Find where the given text appears and provide that cell's center as [X, Y] coordinate. 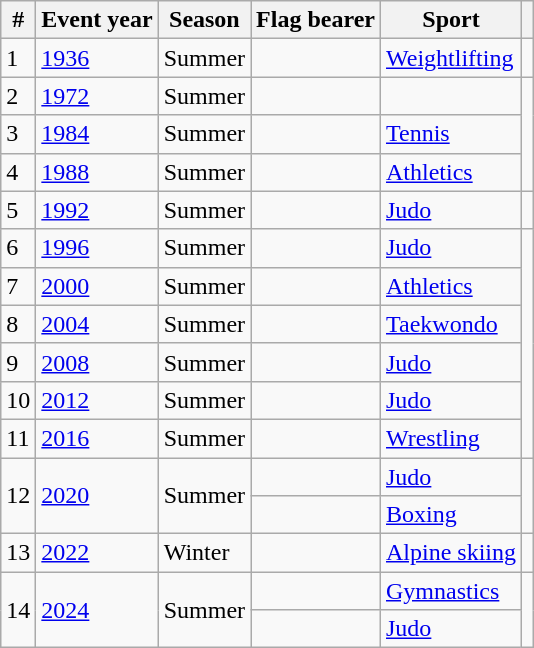
2020 [97, 496]
2024 [97, 610]
2 [18, 96]
6 [18, 248]
Weightlifting [450, 58]
2022 [97, 553]
13 [18, 553]
Event year [97, 20]
2004 [97, 324]
8 [18, 324]
2012 [97, 400]
1936 [97, 58]
1 [18, 58]
Sport [450, 20]
12 [18, 496]
Boxing [450, 515]
1984 [97, 134]
Winter [204, 553]
2008 [97, 362]
Wrestling [450, 438]
9 [18, 362]
Gymnastics [450, 591]
11 [18, 438]
1992 [97, 210]
Flag bearer [316, 20]
1972 [97, 96]
7 [18, 286]
5 [18, 210]
2000 [97, 286]
1996 [97, 248]
Taekwondo [450, 324]
2016 [97, 438]
3 [18, 134]
Alpine skiing [450, 553]
Tennis [450, 134]
1988 [97, 172]
4 [18, 172]
14 [18, 610]
Season [204, 20]
# [18, 20]
10 [18, 400]
